Extract the (X, Y) coordinate from the center of the cell holding the provided text.  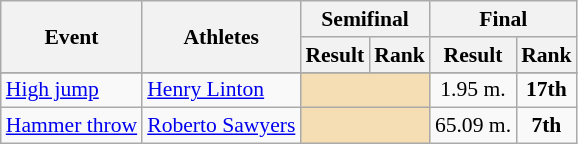
Event (72, 36)
Athletes (221, 36)
Henry Linton (221, 90)
Semifinal (364, 19)
17th (546, 90)
High jump (72, 90)
Final (504, 19)
65.09 m. (473, 126)
7th (546, 126)
Roberto Sawyers (221, 126)
1.95 m. (473, 90)
Hammer throw (72, 126)
